Find where the given text appears and provide that cell's center as (x, y) coordinate. 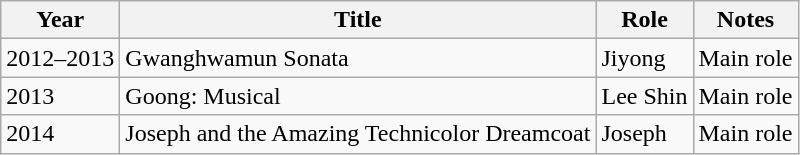
Gwanghwamun Sonata (358, 58)
Title (358, 20)
2012–2013 (60, 58)
Lee Shin (644, 96)
2014 (60, 134)
Role (644, 20)
Notes (746, 20)
Joseph and the Amazing Technicolor Dreamcoat (358, 134)
Jiyong (644, 58)
Goong: Musical (358, 96)
Joseph (644, 134)
Year (60, 20)
2013 (60, 96)
